For the text-containing cell, return its midpoint in (X, Y) coordinate format. 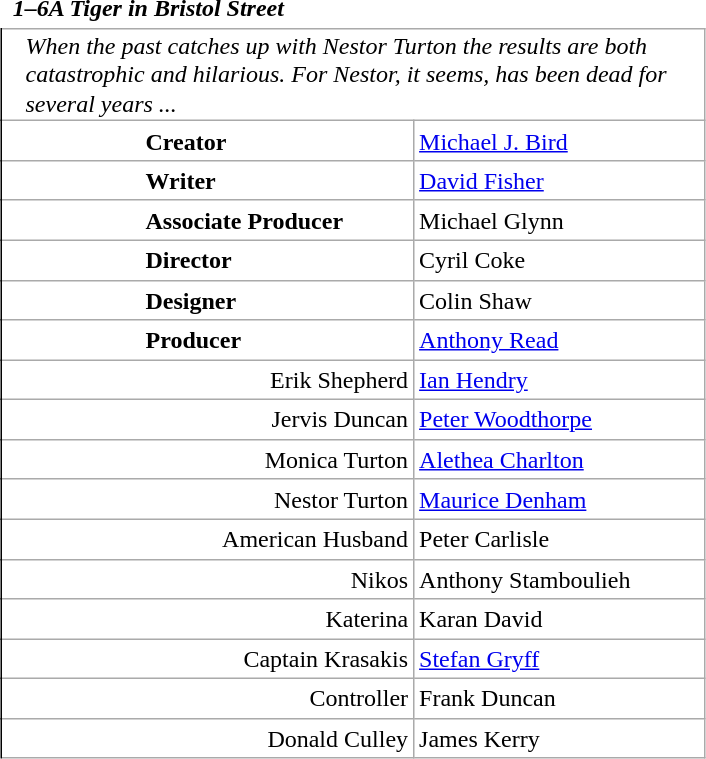
Katerina (208, 619)
Jervis Duncan (208, 420)
Karan David (560, 619)
Colin Shaw (560, 300)
Nestor Turton (208, 499)
Ian Hendry (560, 380)
Cyril Coke (560, 260)
Anthony Stamboulieh (560, 579)
James Kerry (560, 738)
Associate Producer (208, 220)
David Fisher (560, 181)
Peter Woodthorpe (560, 420)
Captain Krasakis (208, 659)
Maurice Denham (560, 499)
Monica Turton (208, 459)
Director (208, 260)
Anthony Read (560, 340)
Erik Shepherd (208, 380)
Michael Glynn (560, 220)
Peter Carlisle (560, 539)
Frank Duncan (560, 699)
Creator (208, 141)
Writer (208, 181)
Donald Culley (208, 738)
Stefan Gryff (560, 659)
Nikos (208, 579)
Michael J. Bird (560, 141)
Alethea Charlton (560, 459)
American Husband (208, 539)
Producer (208, 340)
Designer (208, 300)
Controller (208, 699)
